Locate the cell with the specified text and output its (X, Y) center coordinate. 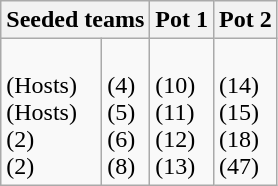
(4) (5) (6) (8) (126, 112)
Pot 2 (246, 20)
Pot 1 (182, 20)
(Hosts) (Hosts) (2) (2) (52, 112)
Seeded teams (76, 20)
(14) (15) (18) (47) (246, 112)
(10) (11) (12) (13) (182, 112)
